Search for the cell housing the specified text and yield its (x, y) center coordinate. 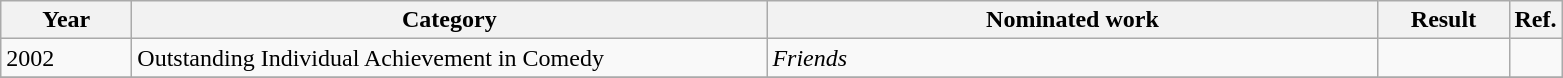
Ref. (1536, 20)
Category (450, 20)
Year (66, 20)
Result (1444, 20)
Nominated work (1072, 20)
Friends (1072, 58)
2002 (66, 58)
Outstanding Individual Achievement in Comedy (450, 58)
